Scan for the cell matching the given text and deliver its [X, Y] coordinate at center. 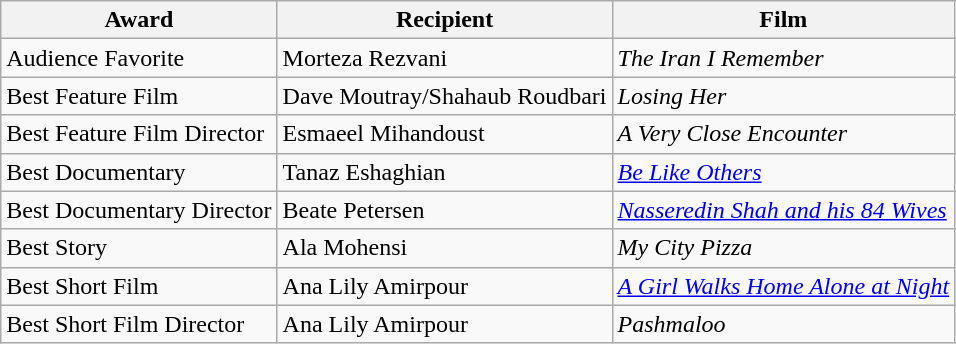
The Iran I Remember [784, 58]
Best Feature Film [139, 96]
Ala Mohensi [444, 248]
Film [784, 20]
Dave Moutray/Shahaub Roudbari [444, 96]
My City Pizza [784, 248]
Pashmaloo [784, 324]
Audience Favorite [139, 58]
Best Short Film Director [139, 324]
A Very Close Encounter [784, 134]
Recipient [444, 20]
Award [139, 20]
Best Story [139, 248]
Morteza Rezvani [444, 58]
Best Documentary Director [139, 210]
Best Feature Film Director [139, 134]
Nasseredin Shah and his 84 Wives [784, 210]
A Girl Walks Home Alone at Night [784, 286]
Losing Her [784, 96]
Best Short Film [139, 286]
Esmaeel Mihandoust [444, 134]
Tanaz Eshaghian [444, 172]
Be Like Others [784, 172]
Beate Petersen [444, 210]
Best Documentary [139, 172]
